Return (x, y) of the center of cell containing provided text 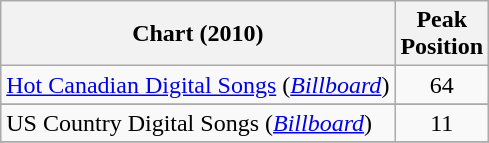
Chart (2010) (198, 34)
64 (442, 85)
PeakPosition (442, 34)
Hot Canadian Digital Songs (Billboard) (198, 85)
11 (442, 123)
US Country Digital Songs (Billboard) (198, 123)
